Find where the given text appears and provide that cell's center as (X, Y) coordinate. 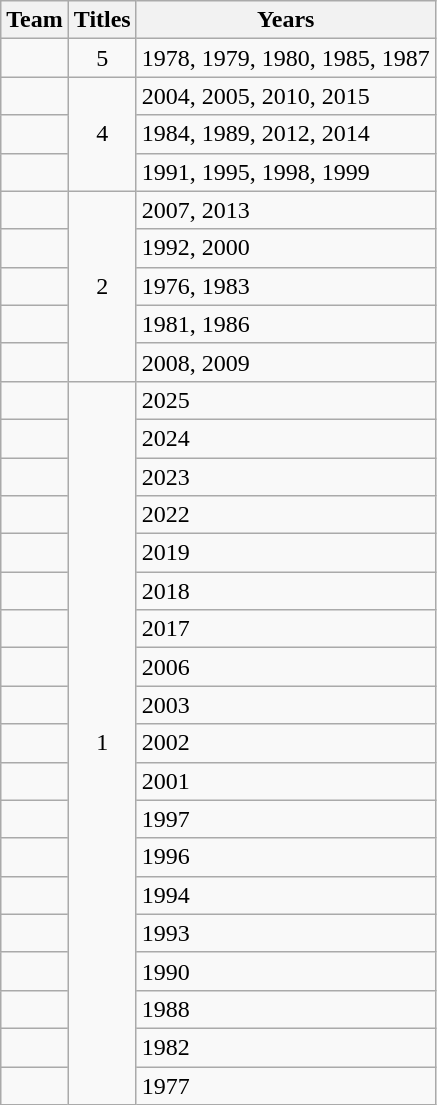
2008, 2009 (286, 362)
1976, 1983 (286, 286)
1992, 2000 (286, 248)
1997 (286, 819)
5 (102, 58)
Team (35, 20)
1982 (286, 1047)
1993 (286, 933)
1984, 1989, 2012, 2014 (286, 134)
1996 (286, 857)
4 (102, 134)
1990 (286, 971)
2 (102, 286)
2024 (286, 438)
2025 (286, 400)
2022 (286, 515)
2019 (286, 553)
2002 (286, 743)
Titles (102, 20)
Years (286, 20)
2004, 2005, 2010, 2015 (286, 96)
1981, 1986 (286, 324)
2001 (286, 781)
2007, 2013 (286, 210)
1994 (286, 895)
1988 (286, 1009)
2003 (286, 705)
2023 (286, 477)
1978, 1979, 1980, 1985, 1987 (286, 58)
1977 (286, 1085)
1991, 1995, 1998, 1999 (286, 172)
2006 (286, 667)
1 (102, 742)
2018 (286, 591)
2017 (286, 629)
